Detect which cell encompasses the target text, then output its [x, y] center coordinate. 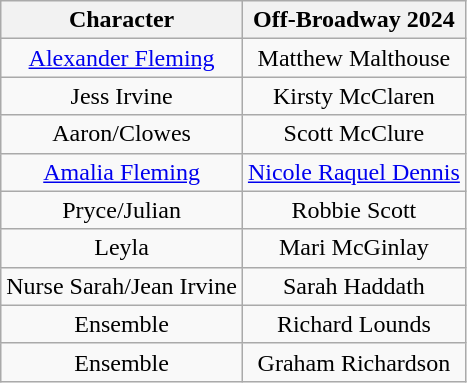
Alexander Fleming [122, 58]
Character [122, 20]
Aaron/Clowes [122, 134]
Amalia Fleming [122, 172]
Kirsty McClaren [354, 96]
Jess Irvine [122, 96]
Matthew Malthouse [354, 58]
Nurse Sarah/Jean Irvine [122, 286]
Sarah Haddath [354, 286]
Pryce/Julian [122, 210]
Mari McGinlay [354, 248]
Graham Richardson [354, 362]
Nicole Raquel Dennis [354, 172]
Robbie Scott [354, 210]
Richard Lounds [354, 324]
Leyla [122, 248]
Scott McClure [354, 134]
Off-Broadway 2024 [354, 20]
